Determine the [X, Y] coordinate at the center of the cell enclosing the given text.  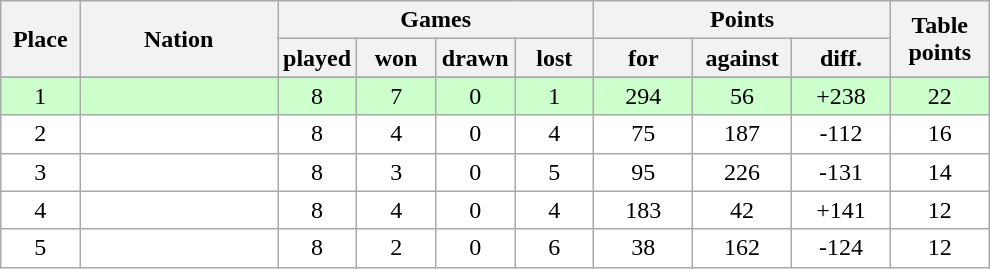
162 [742, 248]
187 [742, 134]
+238 [842, 96]
14 [940, 172]
played [318, 58]
Nation [179, 39]
75 [644, 134]
diff. [842, 58]
16 [940, 134]
Games [436, 20]
Tablepoints [940, 39]
Place [40, 39]
56 [742, 96]
lost [554, 58]
won [396, 58]
294 [644, 96]
22 [940, 96]
-112 [842, 134]
6 [554, 248]
against [742, 58]
38 [644, 248]
226 [742, 172]
7 [396, 96]
42 [742, 210]
Points [742, 20]
-131 [842, 172]
+141 [842, 210]
for [644, 58]
-124 [842, 248]
95 [644, 172]
183 [644, 210]
drawn [476, 58]
